Identify which cell holds the provided text, then report its [X, Y] central coordinate. 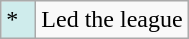
* [18, 20]
Led the league [112, 20]
